For the text-containing cell, return its midpoint in (X, Y) coordinate format. 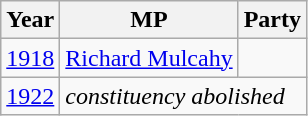
Richard Mulcahy (149, 58)
constituency abolished (184, 96)
MP (149, 20)
Party (272, 20)
Year (30, 20)
1922 (30, 96)
1918 (30, 58)
